Extract the (x, y) coordinate from the center of the cell holding the provided text.  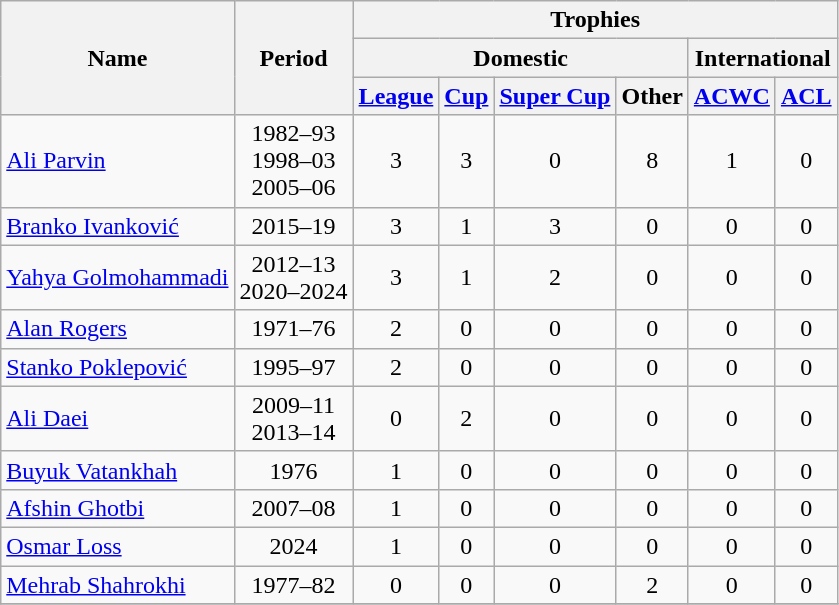
Buyuk Vatankhah (118, 470)
ACWC (732, 96)
2007–08 (294, 508)
Mehrab Shahrokhi (118, 585)
Name (118, 58)
1976 (294, 470)
1977–82 (294, 585)
Osmar Loss (118, 546)
Branko Ivanković (118, 226)
1971–76 (294, 329)
International (762, 58)
Trophies (595, 20)
2015–19 (294, 226)
2024 (294, 546)
Ali Daei (118, 418)
Super Cup (555, 96)
Afshin Ghotbi (118, 508)
Yahya Golmohammadi (118, 278)
Domestic (520, 58)
1982–931998–032005–06 (294, 161)
2012–132020–2024 (294, 278)
League (396, 96)
1995–97 (294, 367)
2009–112013–14 (294, 418)
Stanko Poklepović (118, 367)
Ali Parvin (118, 161)
Period (294, 58)
Other (652, 96)
8 (652, 161)
Cup (466, 96)
ACL (806, 96)
Alan Rogers (118, 329)
